Identify which cell holds the provided text, then report its [X, Y] central coordinate. 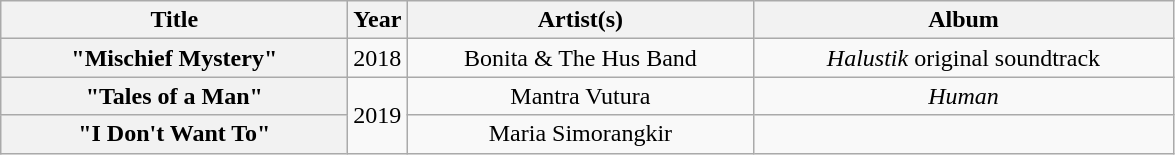
"Tales of a Man" [174, 96]
Halustik original soundtrack [964, 58]
Maria Simorangkir [580, 134]
Mantra Vutura [580, 96]
2019 [378, 115]
Artist(s) [580, 20]
Human [964, 96]
Title [174, 20]
Bonita & The Hus Band [580, 58]
"Mischief Mystery" [174, 58]
Album [964, 20]
2018 [378, 58]
Year [378, 20]
"I Don't Want To" [174, 134]
